Pinpoint the cell where the given text exists, returning its [X, Y] midpoint coordinate. 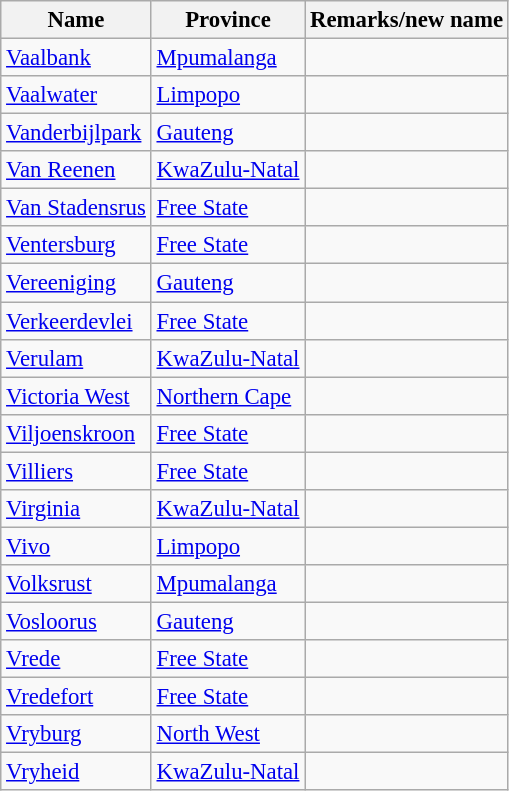
Vanderbijlpark [76, 133]
Remarks/new name [407, 20]
Van Reenen [76, 170]
Province [228, 20]
Northern Cape [228, 396]
Name [76, 20]
Virginia [76, 509]
Van Stadensrus [76, 208]
Volksrust [76, 584]
Viljoenskroon [76, 433]
Vrede [76, 659]
Villiers [76, 471]
Vryburg [76, 734]
Verkeerdevlei [76, 321]
Vaalwater [76, 95]
Vosloorus [76, 621]
Vereeniging [76, 283]
Victoria West [76, 396]
Ventersburg [76, 245]
Vredefort [76, 697]
Vaalbank [76, 58]
Verulam [76, 358]
Vryheid [76, 772]
North West [228, 734]
Vivo [76, 546]
